Output the (x, y) coordinate of the center of the cell containing the given text.  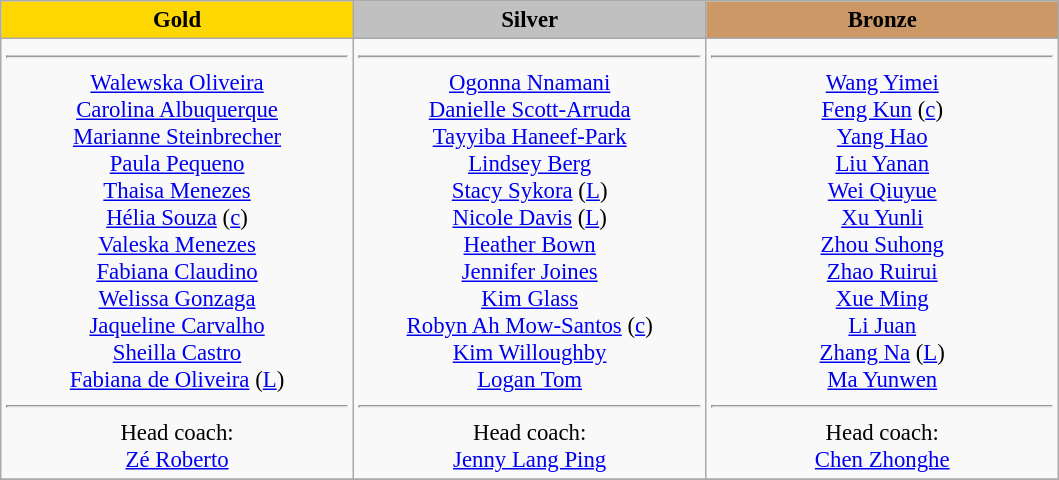
Silver (530, 20)
Bronze (882, 20)
Gold (178, 20)
Wang YimeiFeng Kun (c)Yang HaoLiu YananWei QiuyueXu YunliZhou SuhongZhao RuiruiXue MingLi JuanZhang Na (L)Ma YunwenHead coach:Chen Zhonghe (882, 259)
